Find where the given text appears and provide that cell's center as [x, y] coordinate. 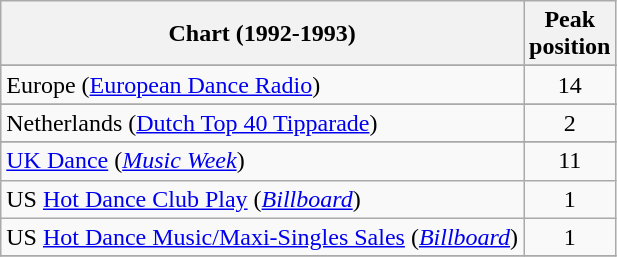
UK Dance (Music Week) [262, 161]
US Hot Dance Music/Maxi-Singles Sales (Billboard) [262, 237]
US Hot Dance Club Play (Billboard) [262, 199]
2 [570, 123]
Netherlands (Dutch Top 40 Tipparade) [262, 123]
Europe (European Dance Radio) [262, 85]
Chart (1992-1993) [262, 34]
14 [570, 85]
Peakposition [570, 34]
11 [570, 161]
